Output the [X, Y] coordinate of the center of the cell containing the given text.  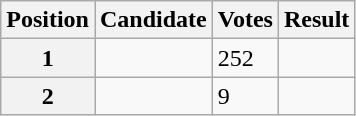
2 [48, 96]
1 [48, 58]
Candidate [153, 20]
Position [48, 20]
252 [245, 58]
9 [245, 96]
Result [316, 20]
Votes [245, 20]
